Provide the [X, Y] coordinate of the cell's center where the given text is located.  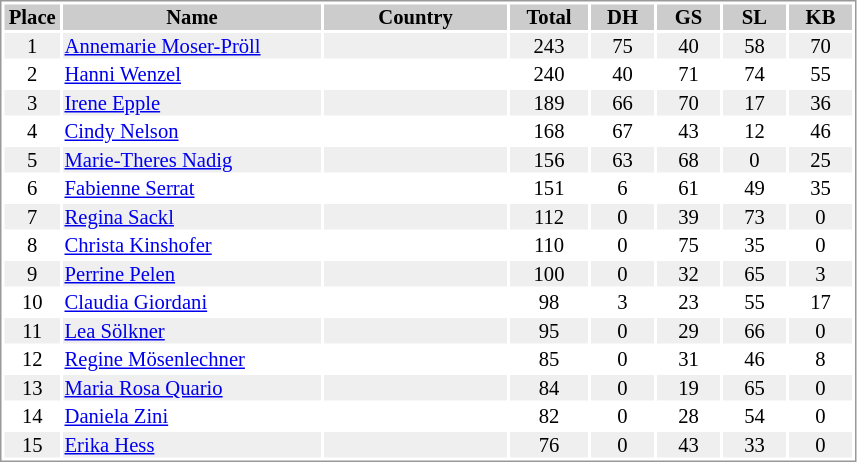
110 [549, 245]
156 [549, 160]
4 [32, 131]
74 [754, 75]
Total [549, 17]
49 [754, 189]
112 [549, 217]
11 [32, 331]
23 [688, 303]
32 [688, 274]
DH [622, 17]
Country [416, 17]
63 [622, 160]
73 [754, 217]
39 [688, 217]
Christa Kinshofer [192, 245]
13 [32, 388]
98 [549, 303]
5 [32, 160]
54 [754, 417]
67 [622, 131]
Perrine Pelen [192, 274]
9 [32, 274]
71 [688, 75]
Lea Sölkner [192, 331]
85 [549, 359]
82 [549, 417]
Irene Epple [192, 103]
Regina Sackl [192, 217]
Claudia Giordani [192, 303]
Daniela Zini [192, 417]
Hanni Wenzel [192, 75]
58 [754, 46]
29 [688, 331]
31 [688, 359]
Fabienne Serrat [192, 189]
84 [549, 388]
14 [32, 417]
76 [549, 445]
2 [32, 75]
10 [32, 303]
243 [549, 46]
151 [549, 189]
Cindy Nelson [192, 131]
189 [549, 103]
GS [688, 17]
28 [688, 417]
1 [32, 46]
Regine Mösenlechner [192, 359]
95 [549, 331]
Marie-Theres Nadig [192, 160]
240 [549, 75]
25 [820, 160]
7 [32, 217]
68 [688, 160]
168 [549, 131]
Annemarie Moser-Pröll [192, 46]
36 [820, 103]
100 [549, 274]
Erika Hess [192, 445]
KB [820, 17]
Name [192, 17]
33 [754, 445]
61 [688, 189]
Maria Rosa Quario [192, 388]
Place [32, 17]
15 [32, 445]
SL [754, 17]
19 [688, 388]
